Extract the [x, y] coordinate from the center of the cell holding the provided text.  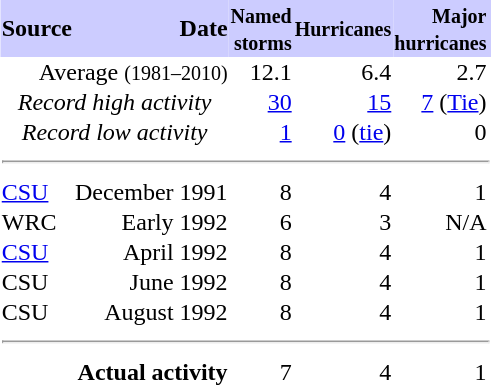
Majorhurricanes [440, 28]
2.7 [440, 72]
June 1992 [151, 282]
Namedstorms [261, 28]
Record high activity [114, 102]
Average (1981–2010) [114, 72]
WRC [36, 222]
Source [36, 28]
Record low activity [114, 132]
Early 1992 [151, 222]
April 1992 [151, 252]
3 [343, 222]
15 [343, 102]
6 [261, 222]
Date [151, 28]
0 [440, 132]
Hurricanes [343, 28]
0 (tie) [343, 132]
December 1991 [151, 192]
12.1 [261, 72]
7 (Tie) [440, 102]
August 1992 [151, 312]
30 [261, 102]
6.4 [343, 72]
N/A [440, 222]
